Provide the [x, y] coordinate of the cell's center where the given text is located.  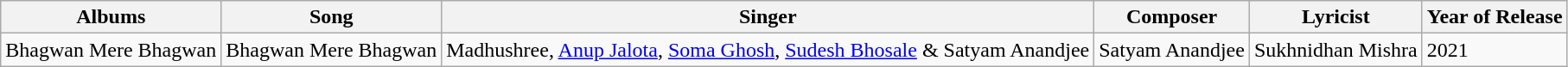
Sukhnidhan Mishra [1335, 50]
2021 [1495, 50]
Composer [1172, 17]
Year of Release [1495, 17]
Singer [768, 17]
Albums [111, 17]
Song [332, 17]
Satyam Anandjee [1172, 50]
Madhushree, Anup Jalota, Soma Ghosh, Sudesh Bhosale & Satyam Anandjee [768, 50]
Lyricist [1335, 17]
